Identify which cell holds the provided text, then report its (x, y) central coordinate. 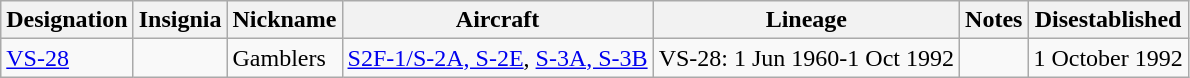
1 October 1992 (1108, 58)
VS-28 (67, 58)
Notes (994, 20)
Insignia (180, 20)
Nickname (284, 20)
Lineage (806, 20)
S2F-1/S-2A, S-2E, S-3A, S-3B (498, 58)
Aircraft (498, 20)
Disestablished (1108, 20)
Designation (67, 20)
VS-28: 1 Jun 1960-1 Oct 1992 (806, 58)
Gamblers (284, 58)
